Determine the (x, y) coordinate at the center of the cell enclosing the given text.  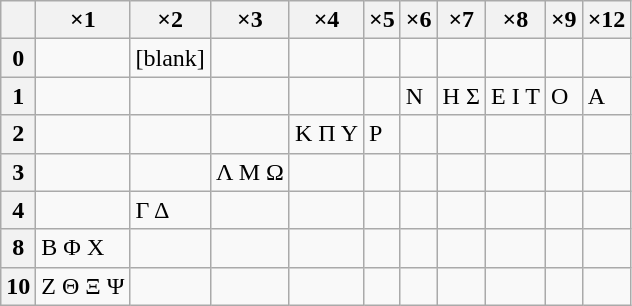
4 (18, 210)
Λ Μ Ω (250, 172)
Β Φ Χ (83, 248)
Γ Δ (170, 210)
Α (606, 96)
Η Σ (461, 96)
Ν (418, 96)
×2 (170, 20)
Κ Π Υ (326, 134)
×3 (250, 20)
Ζ Θ Ξ Ψ (83, 286)
Ο (564, 96)
3 (18, 172)
×12 (606, 20)
×5 (382, 20)
8 (18, 248)
0 (18, 58)
×4 (326, 20)
×7 (461, 20)
×8 (515, 20)
1 (18, 96)
×1 (83, 20)
[blank] (170, 58)
2 (18, 134)
Ρ (382, 134)
Ε Ι Τ (515, 96)
×9 (564, 20)
×6 (418, 20)
10 (18, 286)
